Detect which cell encompasses the target text, then output its [x, y] center coordinate. 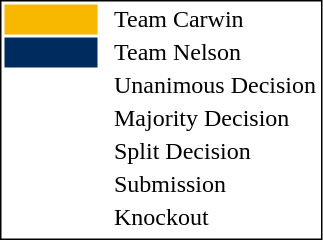
Split Decision [214, 151]
Majority Decision [214, 119]
Team Nelson [214, 53]
Team Carwin [214, 19]
Unanimous Decision [214, 85]
Submission [214, 185]
Knockout [214, 217]
